Scan for the cell matching the given text and deliver its (X, Y) coordinate at center. 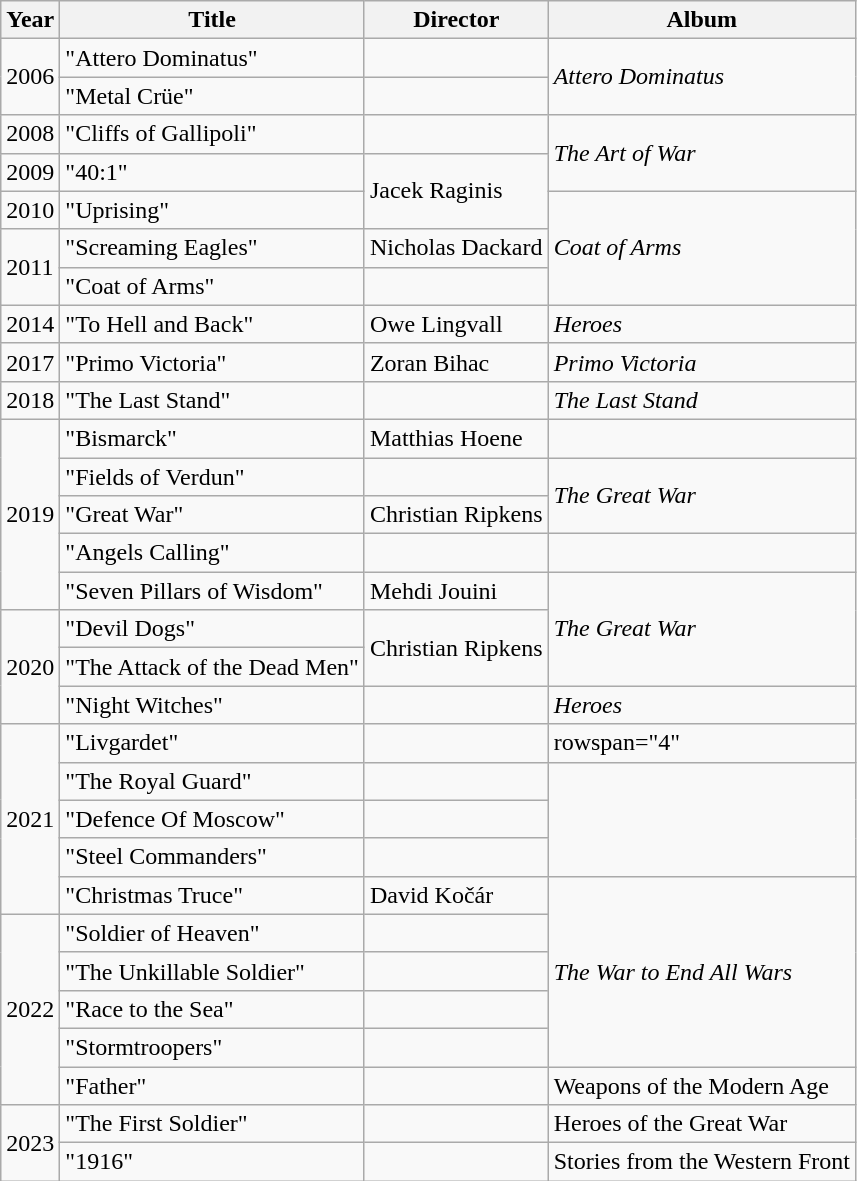
"Christmas Truce" (212, 895)
Album (702, 20)
Nicholas Dackard (456, 248)
Attero Dominatus (702, 77)
"The Unkillable Soldier" (212, 971)
Matthias Hoene (456, 438)
"The First Soldier" (212, 1124)
"Uprising" (212, 210)
"Steel Commanders" (212, 857)
"Livgardet" (212, 743)
"Night Witches" (212, 705)
Stories from the Western Front (702, 1162)
"Devil Dogs" (212, 629)
"Attero Dominatus" (212, 58)
"The Attack of the Dead Men" (212, 667)
Heroes of the Great War (702, 1124)
Coat of Arms (702, 248)
2020 (30, 667)
"Father" (212, 1085)
Year (30, 20)
2023 (30, 1143)
2021 (30, 819)
"Defence Of Moscow" (212, 819)
Mehdi Jouini (456, 591)
Primo Victoria (702, 362)
"Primo Victoria" (212, 362)
The War to End All Wars (702, 971)
"Angels Calling" (212, 553)
"40:1" (212, 172)
The Last Stand (702, 400)
rowspan="4" (702, 743)
Director (456, 20)
"Great War" (212, 515)
2018 (30, 400)
2010 (30, 210)
Owe Lingvall (456, 324)
2009 (30, 172)
"Cliffs of Gallipoli" (212, 134)
"The Last Stand" (212, 400)
"The Royal Guard" (212, 781)
"Soldier of Heaven" (212, 933)
"Stormtroopers" (212, 1047)
"Bismarck" (212, 438)
"Seven Pillars of Wisdom" (212, 591)
Weapons of the Modern Age (702, 1085)
"Metal Crüe" (212, 96)
2022 (30, 1009)
David Kočár (456, 895)
The Art of War (702, 153)
2006 (30, 77)
"Race to the Sea" (212, 1009)
2014 (30, 324)
2017 (30, 362)
Title (212, 20)
Jacek Raginis (456, 191)
Zoran Bihac (456, 362)
2011 (30, 267)
"Fields of Verdun" (212, 477)
2019 (30, 514)
"1916" (212, 1162)
"Screaming Eagles" (212, 248)
"Coat of Arms" (212, 286)
2008 (30, 134)
"To Hell and Back" (212, 324)
